Capture the cell that displays the provided text and extract its (x, y) central coordinate. 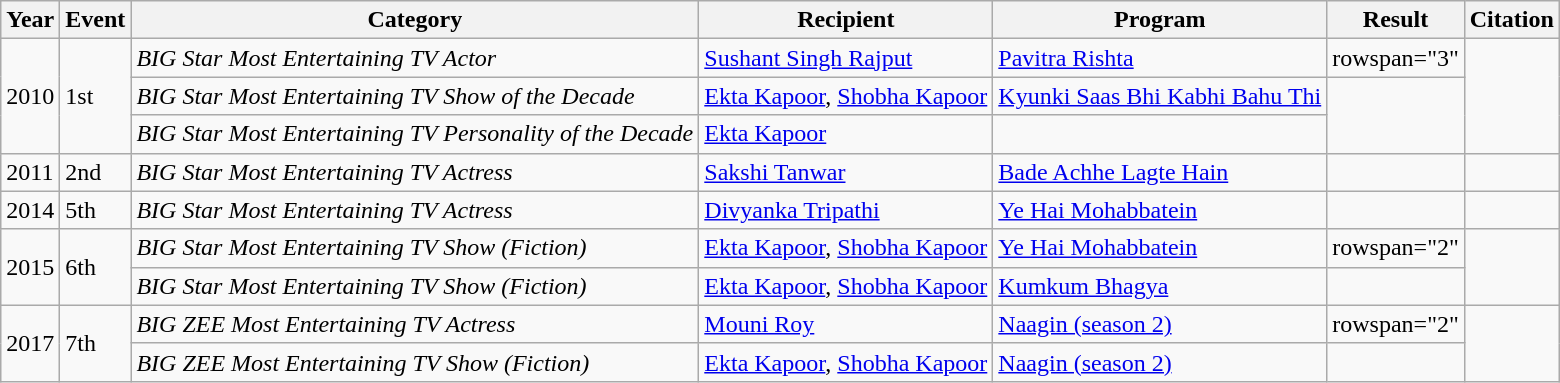
6th (96, 267)
rowspan="3" (1396, 58)
Kyunki Saas Bhi Kabhi Bahu Thi (1160, 96)
Event (96, 20)
BIG Star Most Entertaining TV Show of the Decade (415, 96)
BIG Star Most Entertaining TV Actor (415, 58)
Program (1160, 20)
Bade Achhe Lagte Hain (1160, 172)
Citation (1512, 20)
Ekta Kapoor (846, 134)
Year (30, 20)
2015 (30, 267)
2014 (30, 210)
2011 (30, 172)
Category (415, 20)
Result (1396, 20)
Pavitra Rishta (1160, 58)
2010 (30, 96)
Mouni Roy (846, 324)
Sushant Singh Rajput (846, 58)
2017 (30, 343)
5th (96, 210)
Divyanka Tripathi (846, 210)
BIG ZEE Most Entertaining TV Actress (415, 324)
2nd (96, 172)
Kumkum Bhagya (1160, 286)
BIG Star Most Entertaining TV Personality of the Decade (415, 134)
7th (96, 343)
BIG ZEE Most Entertaining TV Show (Fiction) (415, 362)
Sakshi Tanwar (846, 172)
Recipient (846, 20)
1st (96, 96)
